Return the (x, y) coordinate for the center point of the cell that contains the specified text.  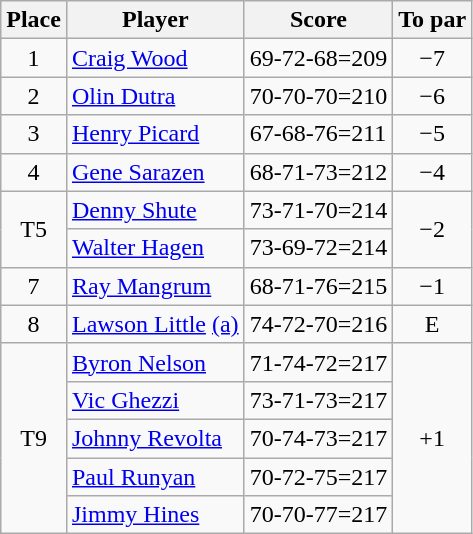
74-72-70=216 (318, 324)
T5 (34, 229)
69-72-68=209 (318, 58)
7 (34, 286)
73-71-70=214 (318, 210)
Gene Sarazen (155, 172)
Paul Runyan (155, 477)
1 (34, 58)
−4 (432, 172)
Byron Nelson (155, 362)
−6 (432, 96)
71-74-72=217 (318, 362)
−5 (432, 134)
73-69-72=214 (318, 248)
4 (34, 172)
−2 (432, 229)
70-70-77=217 (318, 515)
Ray Mangrum (155, 286)
8 (34, 324)
70-72-75=217 (318, 477)
Johnny Revolta (155, 438)
Henry Picard (155, 134)
70-74-73=217 (318, 438)
Craig Wood (155, 58)
Denny Shute (155, 210)
67-68-76=211 (318, 134)
Lawson Little (a) (155, 324)
68-71-73=212 (318, 172)
Vic Ghezzi (155, 400)
73-71-73=217 (318, 400)
To par (432, 20)
−7 (432, 58)
Walter Hagen (155, 248)
Place (34, 20)
Olin Dutra (155, 96)
T9 (34, 438)
70-70-70=210 (318, 96)
−1 (432, 286)
Score (318, 20)
Player (155, 20)
2 (34, 96)
+1 (432, 438)
E (432, 324)
Jimmy Hines (155, 515)
68-71-76=215 (318, 286)
3 (34, 134)
